Locate the cell with the specified text and output its [x, y] center coordinate. 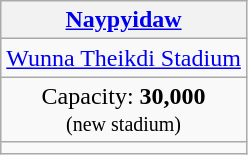
Naypyidaw [124, 20]
Capacity: 30,000(new stadium) [124, 110]
Wunna Theikdi Stadium [124, 58]
